Output the [x, y] coordinate of the center of the cell containing the given text.  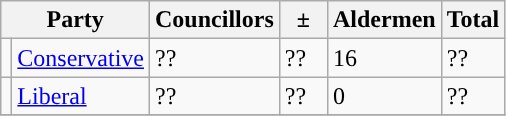
0 [384, 96]
± [303, 20]
16 [384, 58]
Councillors [215, 20]
Total [473, 20]
Liberal [81, 96]
Aldermen [384, 20]
Party [76, 20]
Conservative [81, 58]
